For the text-containing cell, return its midpoint in (X, Y) coordinate format. 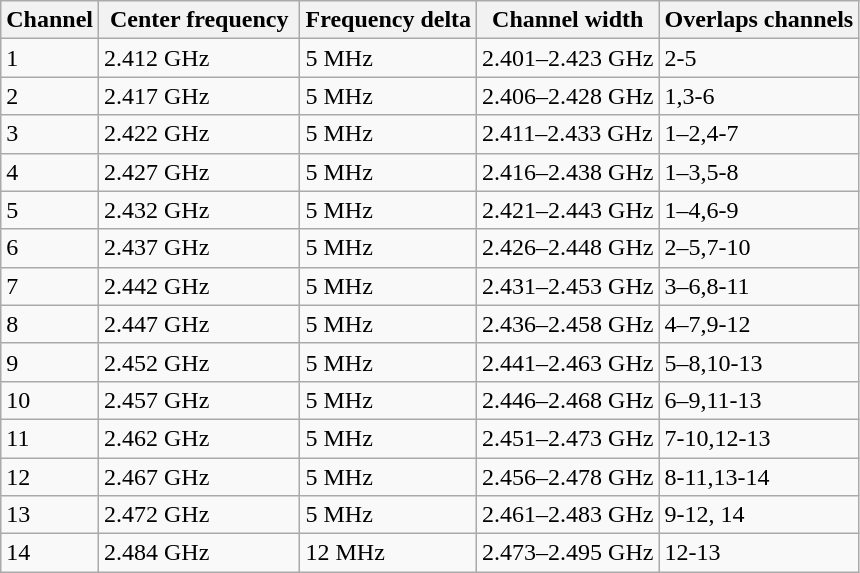
11 (50, 438)
2.401–2.423 GHz (568, 58)
2.411–2.433 GHz (568, 134)
2.432 GHz (200, 210)
2.461–2.483 GHz (568, 515)
2.446–2.468 GHz (568, 400)
2.416–2.438 GHz (568, 172)
2.456–2.478 GHz (568, 477)
2.412 GHz (200, 58)
2.442 GHz (200, 286)
2.426–2.448 GHz (568, 248)
Channel width (568, 20)
6 (50, 248)
12 (50, 477)
2.462 GHz (200, 438)
8-11,13-14 (759, 477)
2.441–2.463 GHz (568, 362)
Frequency delta (388, 20)
2.406–2.428 GHz (568, 96)
12 MHz (388, 553)
9-12, 14 (759, 515)
2.451–2.473 GHz (568, 438)
2.436–2.458 GHz (568, 324)
2.437 GHz (200, 248)
2.452 GHz (200, 362)
2.472 GHz (200, 515)
2.467 GHz (200, 477)
3 (50, 134)
1–4,6-9 (759, 210)
2.431–2.453 GHz (568, 286)
14 (50, 553)
5 (50, 210)
Center frequency (200, 20)
6–9,11-13 (759, 400)
4–7,9-12 (759, 324)
1–3,5-8 (759, 172)
7-10,12-13 (759, 438)
2.447 GHz (200, 324)
10 (50, 400)
7 (50, 286)
8 (50, 324)
Overlaps channels (759, 20)
2.417 GHz (200, 96)
12-13 (759, 553)
1–2,4-7 (759, 134)
3–6,8-11 (759, 286)
2.473–2.495 GHz (568, 553)
4 (50, 172)
2.457 GHz (200, 400)
9 (50, 362)
5–8,10-13 (759, 362)
2-5 (759, 58)
2 (50, 96)
2.421–2.443 GHz (568, 210)
2–5,7-10 (759, 248)
1,3-6 (759, 96)
2.427 GHz (200, 172)
Channel (50, 20)
1 (50, 58)
13 (50, 515)
2.422 GHz (200, 134)
2.484 GHz (200, 553)
